Search for the cell housing the specified text and yield its (x, y) center coordinate. 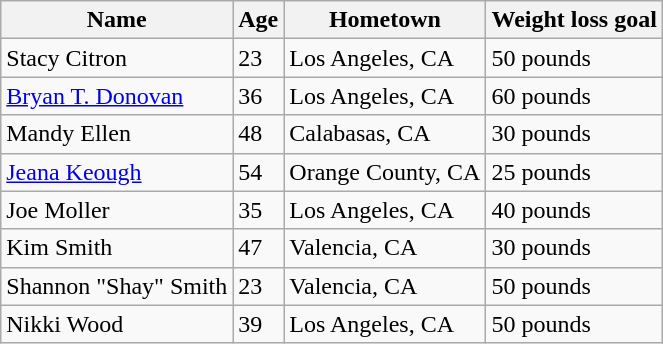
Stacy Citron (117, 58)
48 (258, 134)
Jeana Keough (117, 172)
Joe Moller (117, 210)
36 (258, 96)
40 pounds (574, 210)
60 pounds (574, 96)
54 (258, 172)
Weight loss goal (574, 20)
Name (117, 20)
Hometown (385, 20)
Calabasas, CA (385, 134)
Mandy Ellen (117, 134)
Bryan T. Donovan (117, 96)
Kim Smith (117, 248)
39 (258, 324)
Shannon "Shay" Smith (117, 286)
47 (258, 248)
25 pounds (574, 172)
Nikki Wood (117, 324)
Age (258, 20)
Orange County, CA (385, 172)
35 (258, 210)
